Scan for the cell matching the given text and deliver its (x, y) coordinate at center. 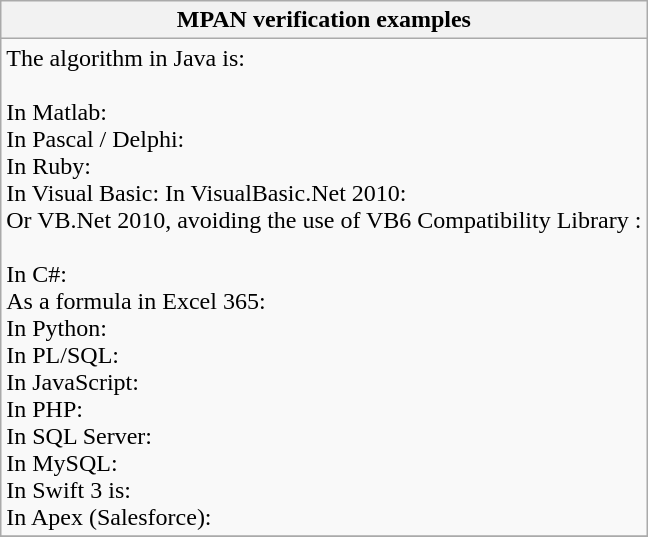
MPAN verification examples (324, 20)
